Detect which cell encompasses the target text, then output its (X, Y) center coordinate. 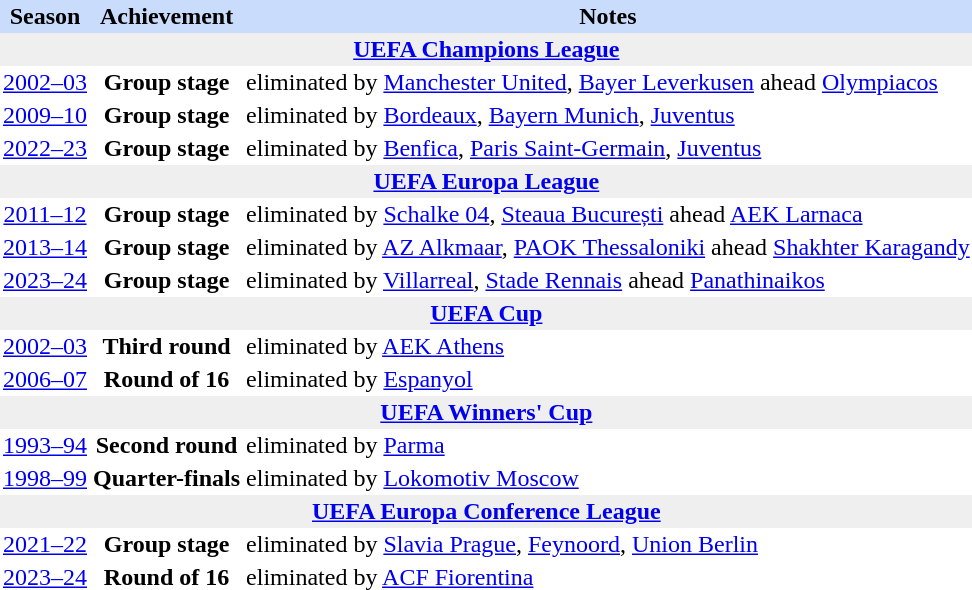
2013–14 (45, 248)
Season (45, 16)
2006–07 (45, 380)
Third round (166, 346)
2011–12 (45, 214)
Achievement (166, 16)
1993–94 (45, 446)
2009–10 (45, 116)
Quarter-finals (166, 478)
Second round (166, 446)
2021–22 (45, 544)
2022–23 (45, 148)
2023–24 (45, 280)
Round of 16 (166, 380)
1998–99 (45, 478)
